Search for the cell housing the specified text and yield its [x, y] center coordinate. 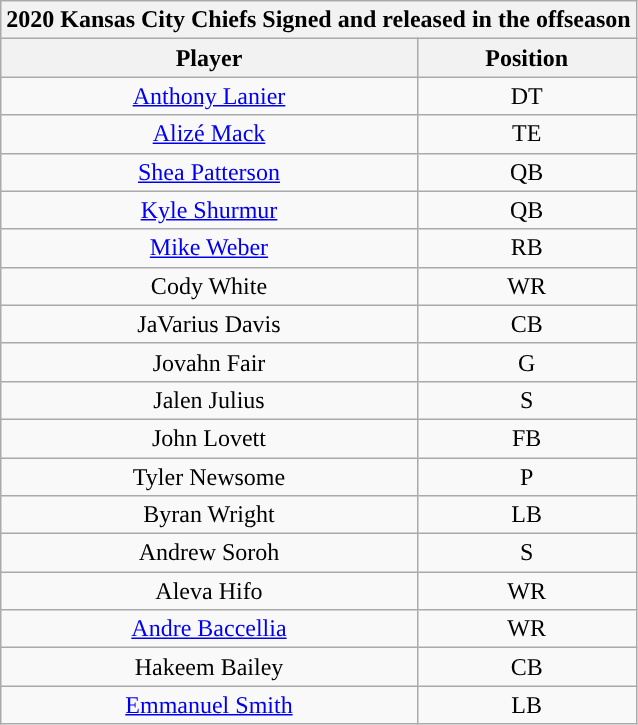
G [526, 362]
Position [526, 58]
FB [526, 438]
Kyle Shurmur [209, 210]
P [526, 477]
DT [526, 96]
Andrew Soroh [209, 553]
Jovahn Fair [209, 362]
Player [209, 58]
Shea Patterson [209, 172]
Aleva Hifo [209, 591]
Byran Wright [209, 515]
Alizé Mack [209, 134]
TE [526, 134]
Cody White [209, 286]
2020 Kansas City Chiefs Signed and released in the offseason [318, 20]
Mike Weber [209, 248]
Andre Baccellia [209, 629]
Jalen Julius [209, 400]
Anthony Lanier [209, 96]
Hakeem Bailey [209, 667]
JaVarius Davis [209, 324]
RB [526, 248]
Emmanuel Smith [209, 705]
John Lovett [209, 438]
Tyler Newsome [209, 477]
